Locate the cell with the specified text and output its [x, y] center coordinate. 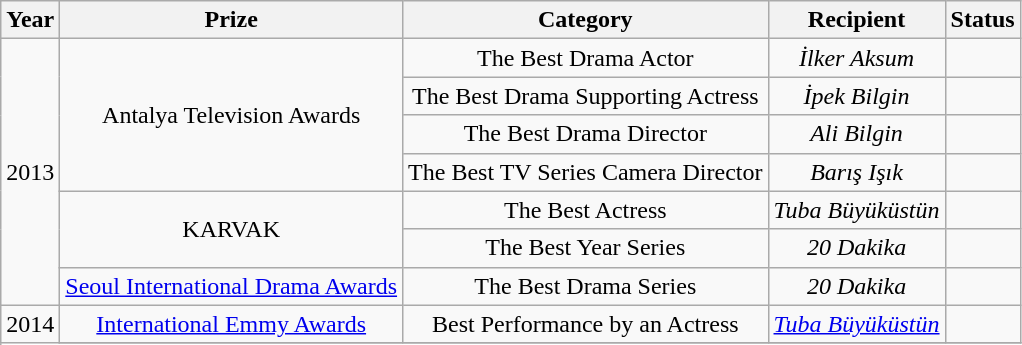
Best Performance by an Actress [586, 324]
Status [982, 20]
Year [30, 20]
Barış Işık [856, 172]
Recipient [856, 20]
Antalya Television Awards [232, 115]
The Best Actress [586, 210]
Prize [232, 20]
The Best TV Series Camera Director [586, 172]
Seoul International Drama Awards [232, 286]
İpek Bilgin [856, 96]
Ali Bilgin [856, 134]
Category [586, 20]
KARVAK [232, 229]
The Best Drama Series [586, 286]
2013 [30, 172]
The Best Drama Supporting Actress [586, 96]
The Best Drama Actor [586, 58]
The Best Drama Director [586, 134]
2014 [30, 324]
The Best Year Series [586, 248]
İlker Aksum [856, 58]
International Emmy Awards [232, 324]
